Output the [x, y] coordinate of the center of the cell containing the given text.  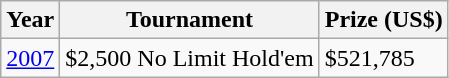
Prize (US$) [384, 20]
Year [30, 20]
Tournament [190, 20]
$521,785 [384, 58]
$2,500 No Limit Hold'em [190, 58]
2007 [30, 58]
